From the cell containing the given text, extract its center point as [x, y] coordinate. 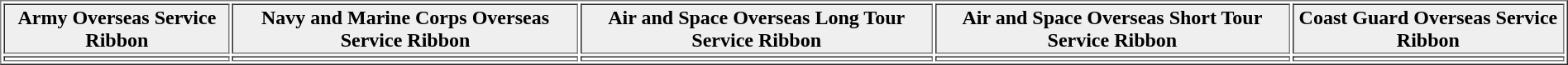
Coast Guard Overseas Service Ribbon [1427, 28]
Air and Space Overseas Long Tour Service Ribbon [757, 28]
Air and Space Overseas Short Tour Service Ribbon [1113, 28]
Navy and Marine Corps Overseas Service Ribbon [405, 28]
Army Overseas Service Ribbon [117, 28]
